Locate the cell with the specified text and output its (X, Y) center coordinate. 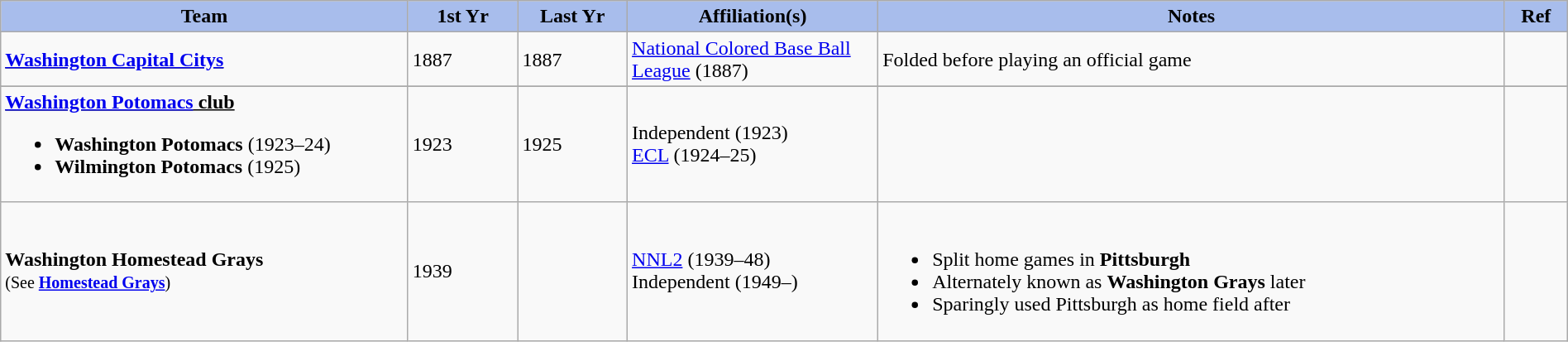
Washington Capital Citys (205, 60)
1st Yr (463, 17)
Last Yr (572, 17)
1923 (463, 144)
1925 (572, 144)
Washington Potomacs clubWashington Potomacs (1923–24)Wilmington Potomacs (1925) (205, 144)
Folded before playing an official game (1192, 60)
Independent (1923)ECL (1924–25) (753, 144)
Split home games in PittsburghAlternately known as Washington Grays laterSparingly used Pittsburgh as home field after (1192, 272)
National Colored Base Ball League (1887) (753, 60)
Washington Homestead Grays(See Homestead Grays) (205, 272)
NNL2 (1939–48)Independent (1949–) (753, 272)
Notes (1192, 17)
Affiliation(s) (753, 17)
1939 (463, 272)
Ref (1536, 17)
Team (205, 17)
